Output the (X, Y) coordinate of the center of the cell containing the given text.  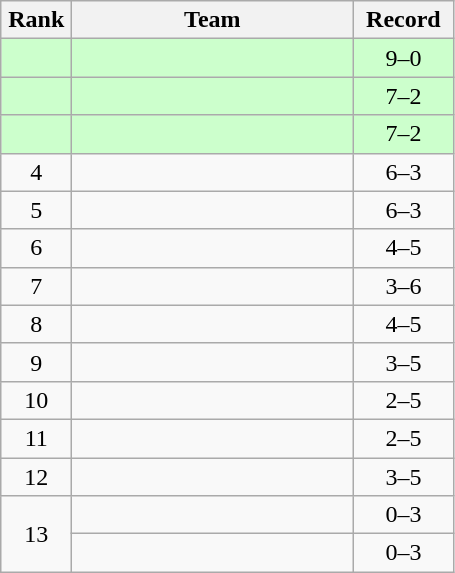
5 (36, 210)
9–0 (404, 58)
Team (212, 20)
7 (36, 286)
10 (36, 400)
Record (404, 20)
8 (36, 324)
3–6 (404, 286)
4 (36, 172)
9 (36, 362)
11 (36, 438)
6 (36, 248)
13 (36, 534)
12 (36, 477)
Rank (36, 20)
